Identify which cell holds the provided text, then report its (X, Y) central coordinate. 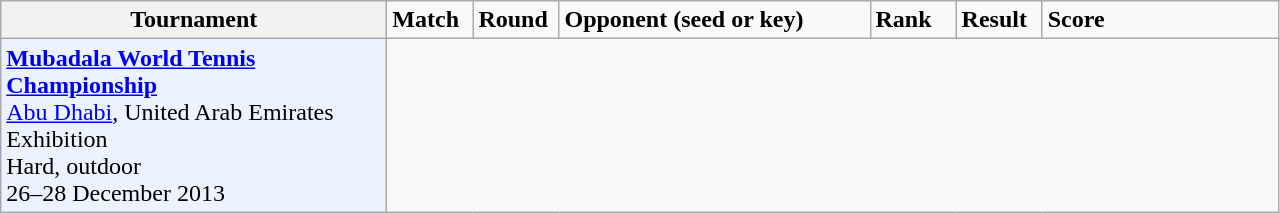
Mubadala World Tennis Championship Abu Dhabi, United Arab Emirates Exhibition Hard, outdoor 26–28 December 2013 (194, 126)
Tournament (194, 20)
Opponent (seed or key) (714, 20)
Match (430, 20)
Result (999, 20)
Score (1160, 20)
Round (516, 20)
Rank (913, 20)
